Determine the [x, y] coordinate at the center of the cell enclosing the given text.  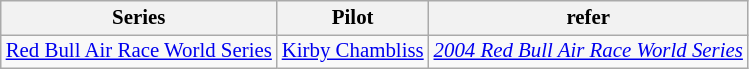
Series [139, 18]
2004 Red Bull Air Race World Series [588, 51]
Kirby Chambliss [353, 51]
refer [588, 18]
Red Bull Air Race World Series [139, 51]
Pilot [353, 18]
